Scan for the cell matching the given text and deliver its (X, Y) coordinate at center. 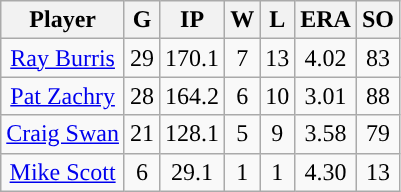
7 (242, 58)
G (142, 20)
170.1 (192, 58)
L (278, 20)
28 (142, 96)
Player (63, 20)
88 (378, 96)
Pat Zachry (63, 96)
5 (242, 134)
128.1 (192, 134)
83 (378, 58)
4.30 (326, 172)
3.01 (326, 96)
IP (192, 20)
ERA (326, 20)
4.02 (326, 58)
10 (278, 96)
164.2 (192, 96)
29.1 (192, 172)
21 (142, 134)
Mike Scott (63, 172)
SO (378, 20)
29 (142, 58)
79 (378, 134)
Ray Burris (63, 58)
3.58 (326, 134)
9 (278, 134)
Craig Swan (63, 134)
W (242, 20)
